Return the [x, y] coordinate for the center point of the cell that contains the specified text.  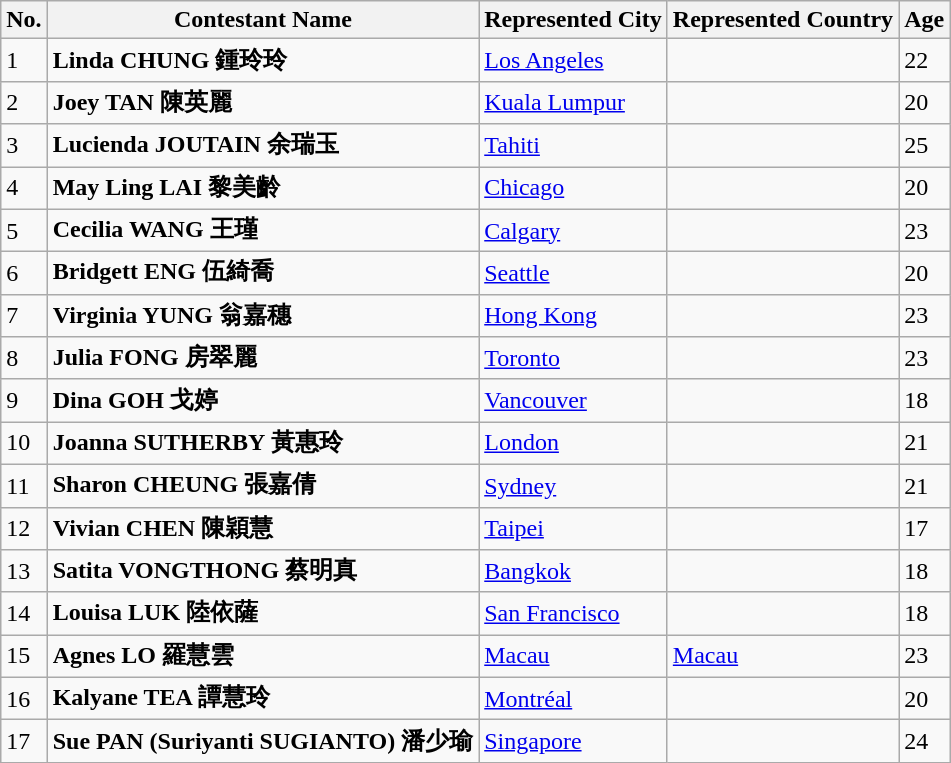
San Francisco [574, 614]
Represented Country [782, 20]
9 [24, 400]
25 [924, 146]
Cecilia WANG 王瑾 [263, 230]
Lucienda JOUTAIN 余瑞玉 [263, 146]
8 [24, 358]
4 [24, 188]
Bridgett ENG 伍綺喬 [263, 274]
Joanna SUTHERBY 黃惠玲 [263, 444]
Satita VONGTHONG 蔡明真 [263, 572]
6 [24, 274]
11 [24, 486]
Calgary [574, 230]
Seattle [574, 274]
No. [24, 20]
London [574, 444]
Bangkok [574, 572]
Julia FONG 房翠麗 [263, 358]
Vancouver [574, 400]
Contestant Name [263, 20]
Taipei [574, 528]
Sue PAN (Suriyanti SUGIANTO) 潘少瑜 [263, 742]
15 [24, 656]
Toronto [574, 358]
Tahiti [574, 146]
Kalyane TEA 譚慧玲 [263, 698]
12 [24, 528]
Age [924, 20]
10 [24, 444]
Joey TAN 陳英麗 [263, 102]
7 [24, 316]
Vivian CHEN 陳穎慧 [263, 528]
13 [24, 572]
5 [24, 230]
16 [24, 698]
14 [24, 614]
Dina GOH 戈婷 [263, 400]
Chicago [574, 188]
24 [924, 742]
Louisa LUK 陸依薩 [263, 614]
May Ling LAI 黎美齡 [263, 188]
Hong Kong [574, 316]
Los Angeles [574, 60]
2 [24, 102]
Sharon CHEUNG 張嘉倩 [263, 486]
Linda CHUNG 鍾玲玲 [263, 60]
1 [24, 60]
3 [24, 146]
Kuala Lumpur [574, 102]
Sydney [574, 486]
22 [924, 60]
Represented City [574, 20]
Agnes LO 羅慧雲 [263, 656]
Singapore [574, 742]
Montréal [574, 698]
Virginia YUNG 翁嘉穗 [263, 316]
